From the cell containing the given text, extract its center point as [x, y] coordinate. 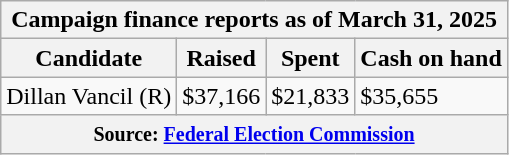
Campaign finance reports as of March 31, 2025 [254, 20]
Raised [222, 58]
$35,655 [431, 96]
Spent [310, 58]
Dillan Vancil (R) [89, 96]
Candidate [89, 58]
$21,833 [310, 96]
Source: Federal Election Commission [254, 134]
$37,166 [222, 96]
Cash on hand [431, 58]
